Determine the (X, Y) coordinate at the center of the cell enclosing the given text.  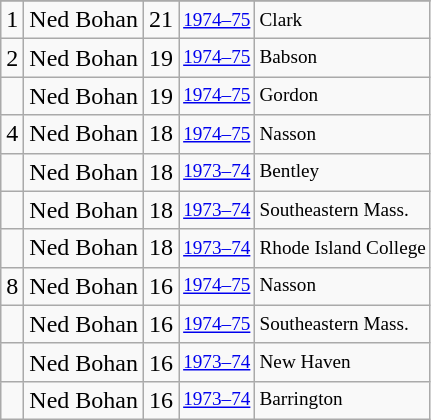
Babson (342, 58)
Gordon (342, 96)
4 (12, 134)
Rhode Island College (342, 248)
Bentley (342, 172)
Clark (342, 20)
1 (12, 20)
Barrington (342, 400)
8 (12, 286)
New Haven (342, 362)
21 (162, 20)
2 (12, 58)
